From the cell containing the given text, extract its center point as [x, y] coordinate. 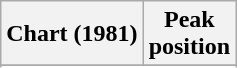
Chart (1981) [72, 34]
Peakposition [189, 34]
